Return [X, Y] of the center of cell containing provided text 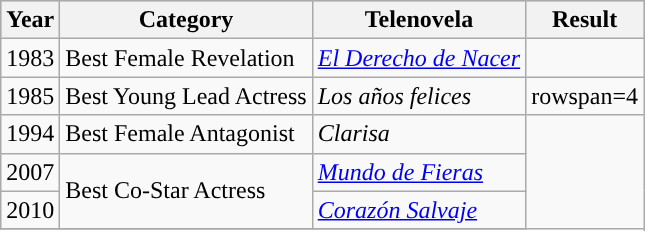
1994 [30, 134]
Los años felices [418, 96]
Best Female Revelation [186, 58]
Best Young Lead Actress [186, 96]
Result [585, 20]
Telenovela [418, 20]
Best Female Antagonist [186, 134]
Clarisa [418, 134]
El Derecho de Nacer [418, 58]
2010 [30, 210]
Mundo de Fieras [418, 172]
Category [186, 20]
Best Co-Star Actress [186, 191]
2007 [30, 172]
1983 [30, 58]
rowspan=4 [585, 96]
Corazón Salvaje [418, 210]
Year [30, 20]
1985 [30, 96]
